Extract the (X, Y) coordinate from the center of the cell holding the provided text.  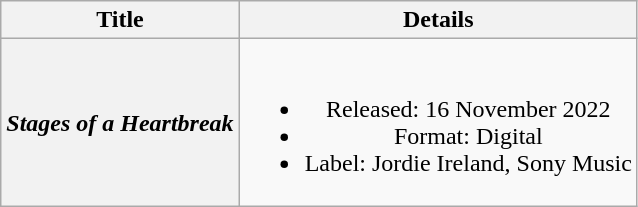
Stages of a Heartbreak (120, 122)
Details (438, 20)
Released: 16 November 2022Format: DigitalLabel: Jordie Ireland, Sony Music (438, 122)
Title (120, 20)
